Find where the given text appears and provide that cell's center as [X, Y] coordinate. 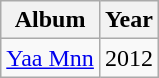
Year [128, 20]
Album [50, 20]
2012 [128, 58]
Yaa Mnn [50, 58]
